Capture the cell that displays the provided text and extract its [x, y] central coordinate. 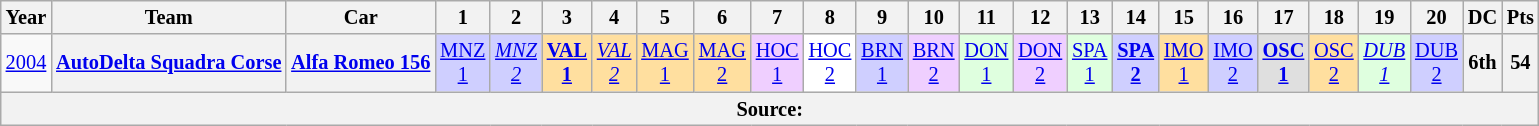
DUB2 [1436, 63]
SPA2 [1136, 63]
2004 [26, 63]
MNZ1 [462, 63]
14 [1136, 17]
9 [882, 17]
BRN1 [882, 63]
VAL2 [614, 63]
6th [1482, 63]
13 [1090, 17]
1 [462, 17]
11 [986, 17]
19 [1385, 17]
7 [778, 17]
8 [830, 17]
DON2 [1040, 63]
SPA1 [1090, 63]
BRN2 [934, 63]
HOC2 [830, 63]
MNZ2 [516, 63]
18 [1334, 17]
12 [1040, 17]
DC [1482, 17]
20 [1436, 17]
IMO2 [1232, 63]
Source: [770, 109]
IMO1 [1184, 63]
Team [168, 17]
Pts [1520, 17]
OSC1 [1284, 63]
6 [722, 17]
AutoDelta Squadra Corse [168, 63]
2 [516, 17]
17 [1284, 17]
MAG1 [664, 63]
DON1 [986, 63]
OSC2 [1334, 63]
10 [934, 17]
VAL1 [567, 63]
DUB1 [1385, 63]
54 [1520, 63]
5 [664, 17]
Year [26, 17]
MAG2 [722, 63]
15 [1184, 17]
3 [567, 17]
Alfa Romeo 156 [360, 63]
HOC1 [778, 63]
16 [1232, 17]
4 [614, 17]
Car [360, 17]
